Find where the given text appears and provide that cell's center as (x, y) coordinate. 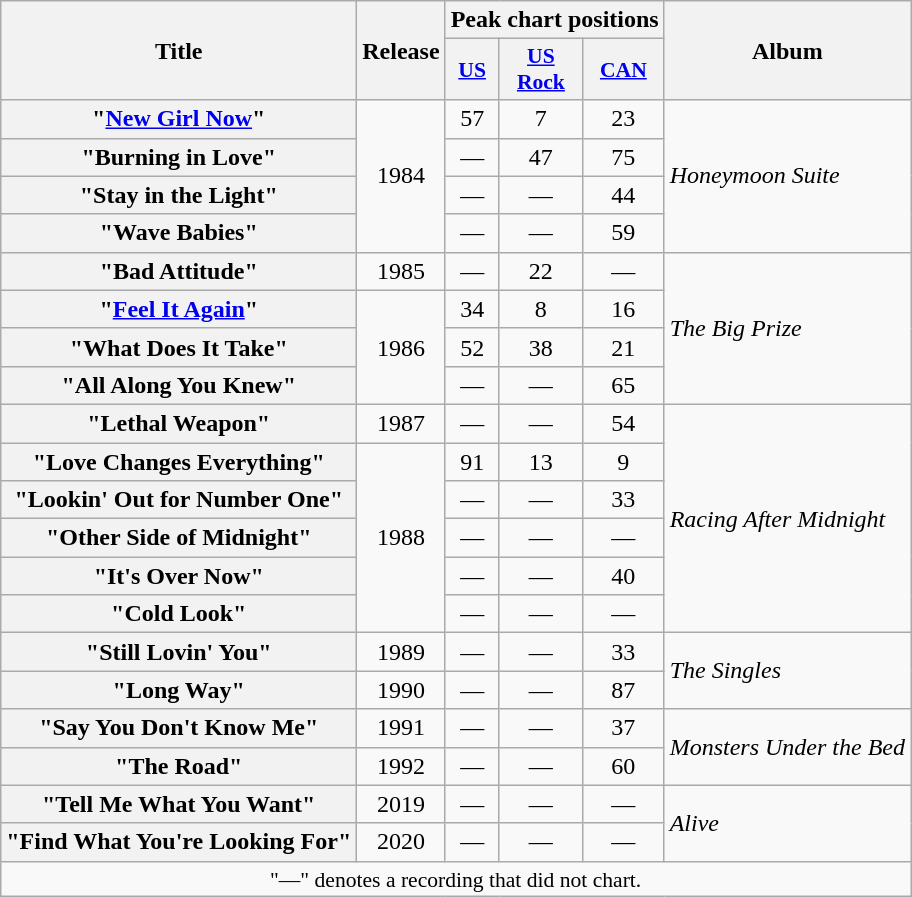
USRock (540, 70)
1987 (401, 423)
Album (787, 50)
9 (624, 461)
1989 (401, 652)
57 (472, 119)
47 (540, 157)
"Cold Look" (179, 614)
"The Road" (179, 766)
21 (624, 347)
1985 (401, 271)
87 (624, 690)
37 (624, 728)
59 (624, 233)
"Love Changes Everything" (179, 461)
1991 (401, 728)
1984 (401, 176)
Racing After Midnight (787, 518)
54 (624, 423)
"Feel It Again" (179, 309)
40 (624, 576)
"Find What You're Looking For" (179, 842)
91 (472, 461)
16 (624, 309)
7 (540, 119)
34 (472, 309)
CAN (624, 70)
"—" denotes a recording that did not chart. (456, 879)
1986 (401, 347)
22 (540, 271)
1990 (401, 690)
"Stay in the Light" (179, 195)
"New Girl Now" (179, 119)
"It's Over Now" (179, 576)
52 (472, 347)
"Lethal Weapon" (179, 423)
Alive (787, 823)
"Burning in Love" (179, 157)
The Singles (787, 671)
2019 (401, 804)
60 (624, 766)
"Tell Me What You Want" (179, 804)
13 (540, 461)
The Big Prize (787, 328)
1992 (401, 766)
Title (179, 50)
65 (624, 385)
"Still Lovin' You" (179, 652)
Monsters Under the Bed (787, 747)
"Other Side of Midnight" (179, 538)
"Bad Attitude" (179, 271)
Release (401, 50)
2020 (401, 842)
"Long Way" (179, 690)
75 (624, 157)
"Wave Babies" (179, 233)
Peak chart positions (554, 20)
"All Along You Knew" (179, 385)
38 (540, 347)
8 (540, 309)
"Lookin' Out for Number One" (179, 500)
1988 (401, 537)
"Say You Don't Know Me" (179, 728)
"What Does It Take" (179, 347)
44 (624, 195)
23 (624, 119)
Honeymoon Suite (787, 176)
US (472, 70)
